Detect which cell encompasses the target text, then output its [X, Y] center coordinate. 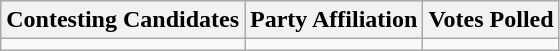
Votes Polled [491, 20]
Contesting Candidates [123, 20]
Party Affiliation [334, 20]
